Pinpoint the cell where the given text exists, returning its [X, Y] midpoint coordinate. 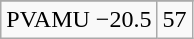
57 [174, 20]
PVAMU −20.5 [79, 20]
